Extract the [x, y] coordinate from the center of the cell holding the provided text.  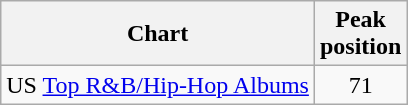
US Top R&B/Hip-Hop Albums [158, 85]
Peakposition [360, 34]
71 [360, 85]
Chart [158, 34]
